Scan for the cell matching the given text and deliver its [X, Y] coordinate at center. 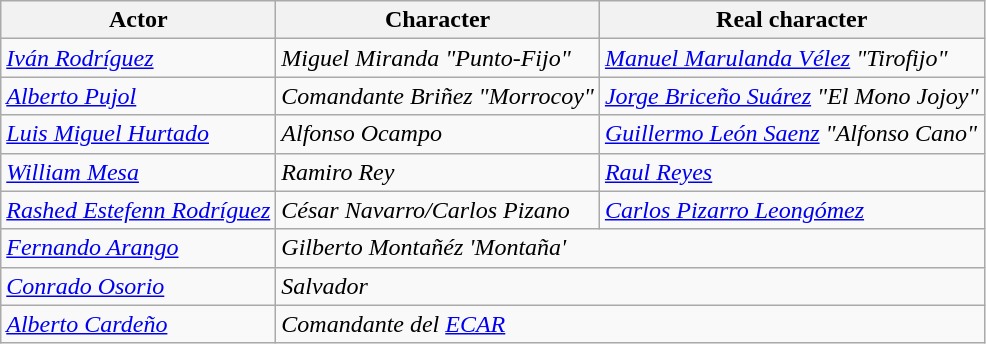
Real character [792, 20]
César Navarro/Carlos Pizano [438, 210]
Iván Rodríguez [138, 58]
Ramiro Rey [438, 172]
William Mesa [138, 172]
Luis Miguel Hurtado [138, 134]
Manuel Marulanda Vélez "Tirofijo" [792, 58]
Alberto Cardeño [138, 324]
Alfonso Ocampo [438, 134]
Conrado Osorio [138, 286]
Character [438, 20]
Rashed Estefenn Rodríguez [138, 210]
Carlos Pizarro Leongómez [792, 210]
Gilberto Montañéz 'Montaña' [630, 248]
Comandante del ECAR [630, 324]
Jorge Briceño Suárez "El Mono Jojoy" [792, 96]
Alberto Pujol [138, 96]
Salvador [630, 286]
Raul Reyes [792, 172]
Comandante Briñez "Morrocoy" [438, 96]
Actor [138, 20]
Fernando Arango [138, 248]
Miguel Miranda "Punto-Fijo" [438, 58]
Guillermo León Saenz "Alfonso Cano" [792, 134]
